Return the [X, Y] coordinate for the center point of the cell that contains the specified text.  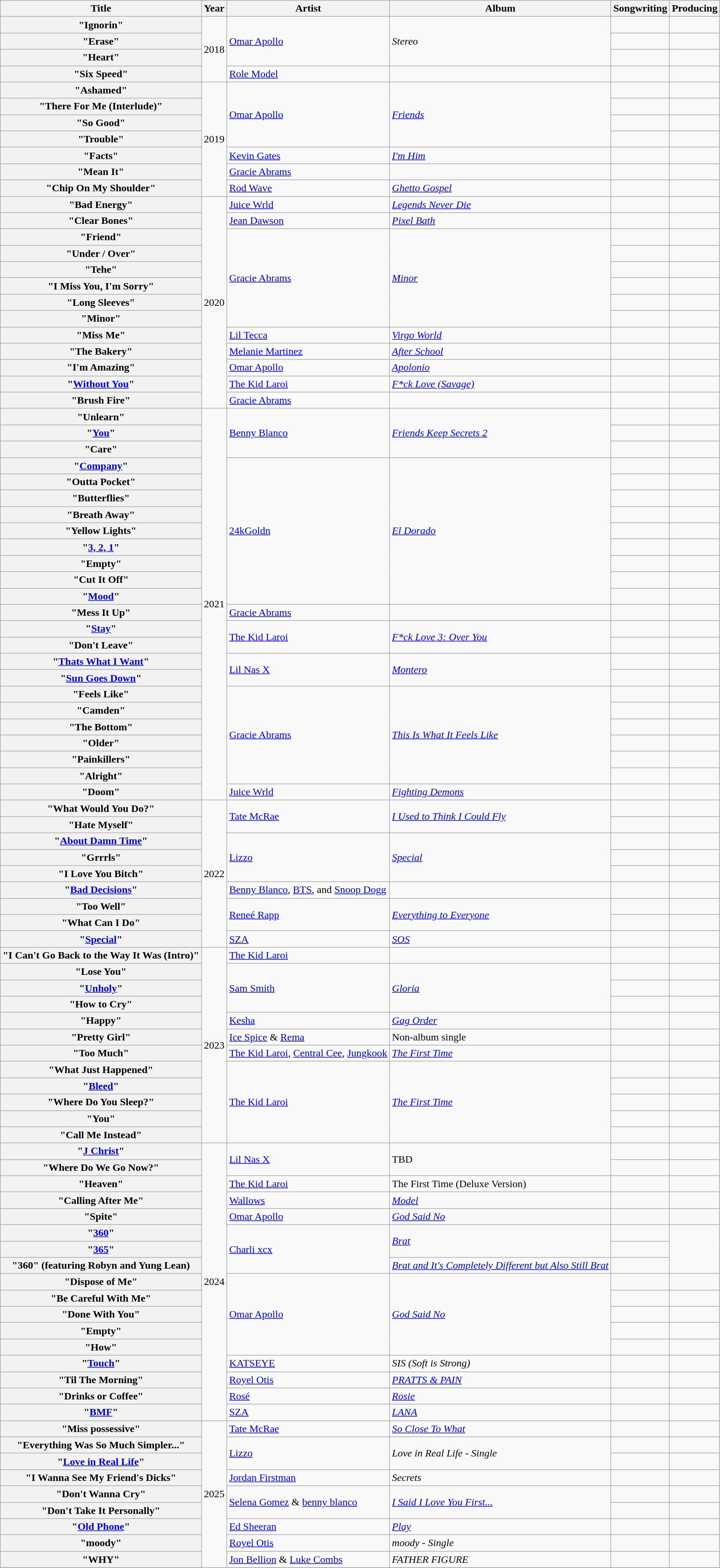
"Touch" [101, 1363]
Special [500, 857]
"Spite" [101, 1216]
After School [500, 351]
"moody" [101, 1543]
2018 [214, 49]
Jon Bellion & Luke Combs [308, 1559]
"The Bakery" [101, 351]
"Sun Goes Down" [101, 678]
"Don't Leave" [101, 645]
Apolonio [500, 368]
"Care" [101, 449]
Pixel Bath [500, 221]
"Where Do We Go Now?" [101, 1167]
F*ck Love 3: Over You [500, 637]
2025 [214, 1494]
"There For Me (Interlude)" [101, 106]
Album [500, 9]
PRATTS & PAIN [500, 1380]
I Used to Think I Could Fly [500, 817]
"365" [101, 1249]
"Be Careful With Me" [101, 1298]
"How to Cry" [101, 1004]
2020 [214, 303]
"Bad Energy" [101, 205]
"Miss possessive" [101, 1429]
"Brush Fire" [101, 400]
LANA [500, 1412]
"Under / Over" [101, 253]
"Minor" [101, 319]
"Bleed" [101, 1086]
"Happy" [101, 1021]
"Don't Wanna Cry" [101, 1494]
2022 [214, 874]
Melanie Martinez [308, 351]
"Long Sleeves" [101, 302]
"Heart" [101, 57]
"Mess It Up" [101, 612]
"What Just Happened" [101, 1070]
Fighting Demons [500, 792]
Sam Smith [308, 988]
Model [500, 1200]
2021 [214, 604]
"Without You" [101, 384]
Year [214, 9]
Jordan Firstman [308, 1478]
"Feels Like" [101, 694]
"Butterflies" [101, 498]
Legends Never Die [500, 205]
"Facts" [101, 155]
"I'm Amazing" [101, 368]
"Erase" [101, 41]
"Done With You" [101, 1315]
"Unlearn" [101, 416]
"What Can I Do" [101, 923]
Producing [695, 9]
"WHY" [101, 1559]
The First Time (Deluxe Version) [500, 1184]
"Thats What I Want" [101, 661]
"About Damn Time" [101, 841]
Wallows [308, 1200]
Artist [308, 9]
"The Bottom" [101, 727]
"Six Speed" [101, 74]
"Older" [101, 743]
2019 [214, 139]
TBD [500, 1159]
Charli xcx [308, 1249]
F*ck Love (Savage) [500, 384]
"Ashamed" [101, 90]
"Unholy" [101, 988]
"Trouble" [101, 139]
"Company" [101, 465]
"What Would You Do?" [101, 808]
Benny Blanco [308, 433]
Gloria [500, 988]
SIS (Soft is Strong) [500, 1363]
"Where Do You Sleep?" [101, 1102]
"Hate Myself" [101, 825]
"Friend" [101, 237]
"Ignorin" [101, 25]
The Kid Laroi, Central Cee, Jungkook [308, 1053]
Benny Blanco, BTS, and Snoop Dogg [308, 890]
"Calling After Me" [101, 1200]
"BMF" [101, 1412]
"Mood" [101, 596]
Rod Wave [308, 188]
FATHER FIGURE [500, 1559]
"Call Me Instead" [101, 1135]
"360" (featuring Robyn and Yung Lean) [101, 1266]
El Dorado [500, 531]
2024 [214, 1282]
"Camden" [101, 710]
Secrets [500, 1478]
Montero [500, 669]
Ed Sheeran [308, 1527]
"Clear Bones" [101, 221]
So Close To What [500, 1429]
"3, 2, 1" [101, 547]
"Too Much" [101, 1053]
Everything to Everyone [500, 914]
Lil Tecca [308, 335]
moody - Single [500, 1543]
Brat and It's Completely Different but Also Still Brat [500, 1266]
"Pretty Girl" [101, 1037]
"Bad Decisions" [101, 890]
"Tehe" [101, 270]
"Outta Pocket" [101, 482]
"How" [101, 1347]
Ghetto Gospel [500, 188]
Friends [500, 115]
Songwriting [640, 9]
"Grrrls" [101, 857]
Selena Gomez & benny blanco [308, 1502]
"Cut It Off" [101, 580]
Kesha [308, 1021]
"I Miss You, I'm Sorry" [101, 286]
Brat [500, 1241]
"Too Well" [101, 906]
"Painkillers" [101, 760]
"Alright" [101, 776]
"Breath Away" [101, 515]
"Dispose of Me" [101, 1282]
"Doom" [101, 792]
"Special" [101, 939]
Ice Spice & Rema [308, 1037]
KATSEYE [308, 1363]
24kGoldn [308, 531]
This Is What It Feels Like [500, 735]
"Chip On My Shoulder" [101, 188]
Rosie [500, 1396]
Title [101, 9]
"Drinks or Coffee" [101, 1396]
Reneé Rapp [308, 914]
Rosé [308, 1396]
"I Wanna See My Friend's Dicks" [101, 1478]
"I Can't Go Back to the Way It Was (Intro)" [101, 955]
"Lose You" [101, 971]
Gag Order [500, 1021]
Virgo World [500, 335]
"Stay" [101, 629]
Non-album single [500, 1037]
"Love in Real Life" [101, 1461]
"J Christ" [101, 1151]
Kevin Gates [308, 155]
Role Model [308, 74]
"Everything Was So Much Simpler..." [101, 1445]
"Heaven" [101, 1184]
Love in Real Life - Single [500, 1453]
Friends Keep Secrets 2 [500, 433]
"Don't Take It Personally" [101, 1510]
"I Love You Bitch" [101, 874]
"Til The Morning" [101, 1380]
"So Good" [101, 123]
"Yellow Lights" [101, 531]
"Mean It" [101, 172]
I'm Him [500, 155]
Jean Dawson [308, 221]
Minor [500, 278]
I Said I Love You First... [500, 1502]
SOS [500, 939]
"Miss Me" [101, 335]
Play [500, 1527]
"Old Phone" [101, 1527]
2023 [214, 1045]
Stereo [500, 41]
"360" [101, 1233]
